Detect which cell encompasses the target text, then output its [x, y] center coordinate. 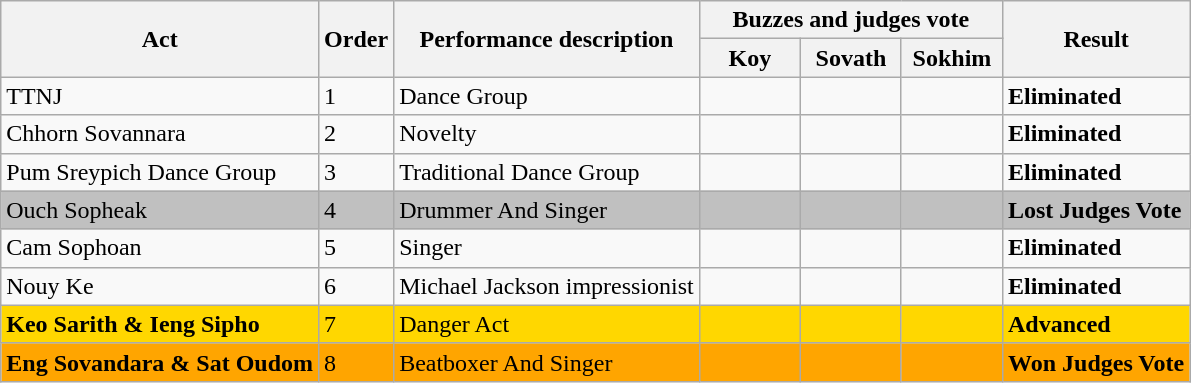
TTNJ [160, 96]
Sovath [850, 58]
Traditional Dance Group [547, 172]
Michael Jackson impressionist [547, 286]
Sokhim [952, 58]
5 [356, 248]
3 [356, 172]
Lost Judges Vote [1096, 210]
2 [356, 134]
Beatboxer And Singer [547, 362]
Singer [547, 248]
Drummer And Singer [547, 210]
Chhorn Sovannara [160, 134]
6 [356, 286]
Dance Group [547, 96]
Novelty [547, 134]
Won Judges Vote [1096, 362]
Order [356, 39]
Ouch Sopheak [160, 210]
1 [356, 96]
Danger Act [547, 324]
Keo Sarith & Ieng Sipho [160, 324]
Advanced [1096, 324]
Cam Sophoan [160, 248]
Act [160, 39]
Nouy Ke [160, 286]
Result [1096, 39]
Pum Sreypich Dance Group [160, 172]
8 [356, 362]
7 [356, 324]
Eng Sovandara & Sat Oudom [160, 362]
Performance description [547, 39]
Koy [750, 58]
4 [356, 210]
Buzzes and judges vote [850, 20]
